Locate the cell with the specified text and output its (x, y) center coordinate. 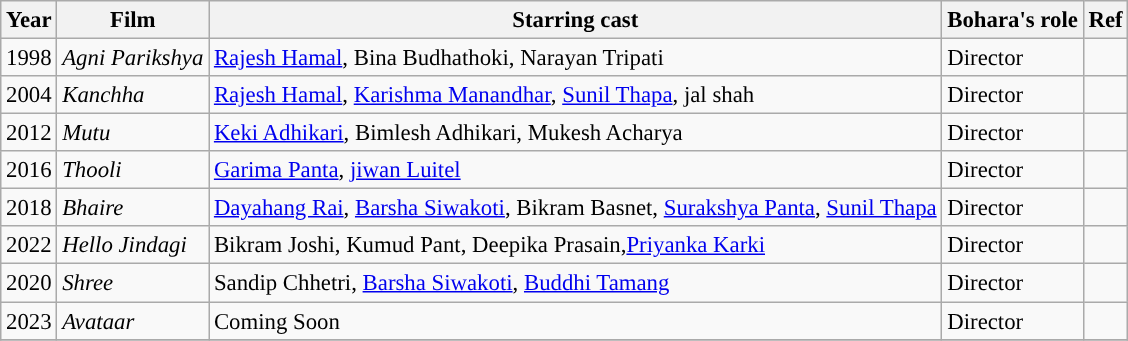
2018 (29, 208)
Ref (1106, 20)
2020 (29, 283)
Coming Soon (576, 321)
Agni Parikshya (133, 58)
Avataar (133, 321)
2022 (29, 245)
Thooli (133, 170)
Bikram Joshi, Kumud Pant, Deepika Prasain,Priyanka Karki (576, 245)
Rajesh Hamal, Karishma Manandhar, Sunil Thapa, jal shah (576, 95)
Bhaire (133, 208)
Garima Panta, jiwan Luitel (576, 170)
Rajesh Hamal, Bina Budhathoki, Narayan Tripati (576, 58)
Starring cast (576, 20)
2004 (29, 95)
2023 (29, 321)
Mutu (133, 133)
Film (133, 20)
Shree (133, 283)
Kanchha (133, 95)
1998 (29, 58)
Dayahang Rai, Barsha Siwakoti, Bikram Basnet, Surakshya Panta, Sunil Thapa (576, 208)
Hello Jindagi (133, 245)
2016 (29, 170)
2012 (29, 133)
Bohara's role (1012, 20)
Sandip Chhetri, Barsha Siwakoti, Buddhi Tamang (576, 283)
Keki Adhikari, Bimlesh Adhikari, Mukesh Acharya (576, 133)
Year (29, 20)
